For the text-containing cell, return its midpoint in [x, y] coordinate format. 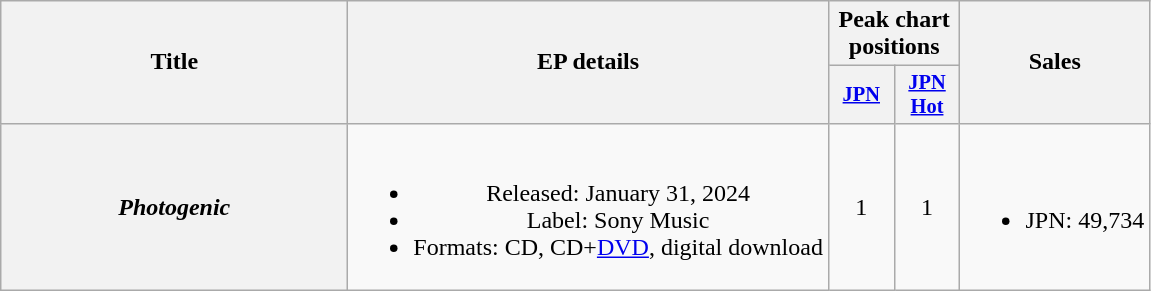
Released: January 31, 2024Label: Sony MusicFormats: CD, CD+DVD, digital download [588, 206]
Peak chart positions [894, 34]
JPN: 49,734 [1055, 206]
JPNHot [927, 95]
Title [174, 62]
Photogenic [174, 206]
Sales [1055, 62]
JPN [861, 95]
EP details [588, 62]
